Output the (X, Y) coordinate of the center of the cell containing the given text.  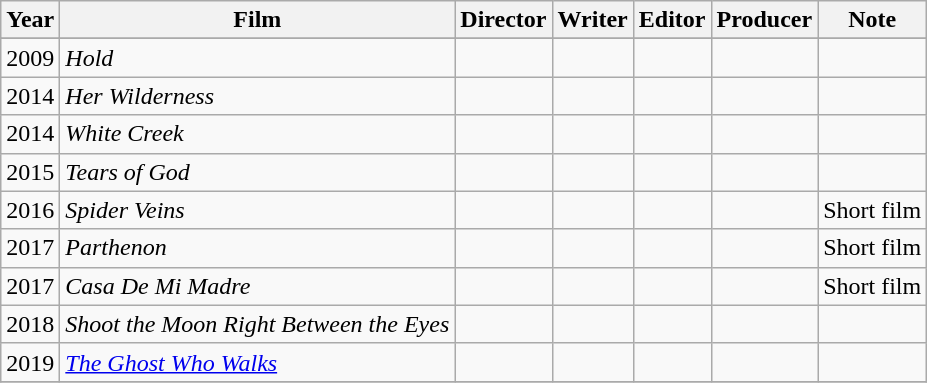
Producer (764, 20)
White Creek (258, 134)
Note (872, 20)
Editor (672, 20)
The Ghost Who Walks (258, 362)
Film (258, 20)
Shoot the Moon Right Between the Eyes (258, 324)
Spider Veins (258, 210)
Tears of God (258, 172)
2016 (30, 210)
Parthenon (258, 248)
Her Wilderness (258, 96)
Year (30, 20)
Writer (592, 20)
2009 (30, 58)
2019 (30, 362)
Casa De Mi Madre (258, 286)
2015 (30, 172)
2018 (30, 324)
Director (504, 20)
Hold (258, 58)
